Return [x, y] of the center of cell containing provided text 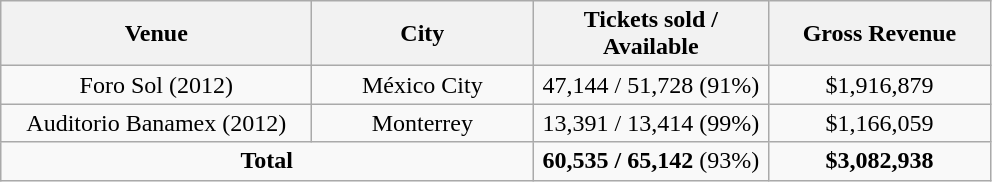
City [422, 34]
$3,082,938 [880, 161]
Gross Revenue [880, 34]
México City [422, 85]
Monterrey [422, 123]
$1,916,879 [880, 85]
47,144 / 51,728 (91%) [651, 85]
Foro Sol (2012) [156, 85]
60,535 / 65,142 (93%) [651, 161]
Tickets sold / Available [651, 34]
Venue [156, 34]
13,391 / 13,414 (99%) [651, 123]
Auditorio Banamex (2012) [156, 123]
$1,166,059 [880, 123]
Total [267, 161]
